Pinpoint the cell where the given text exists, returning its [X, Y] midpoint coordinate. 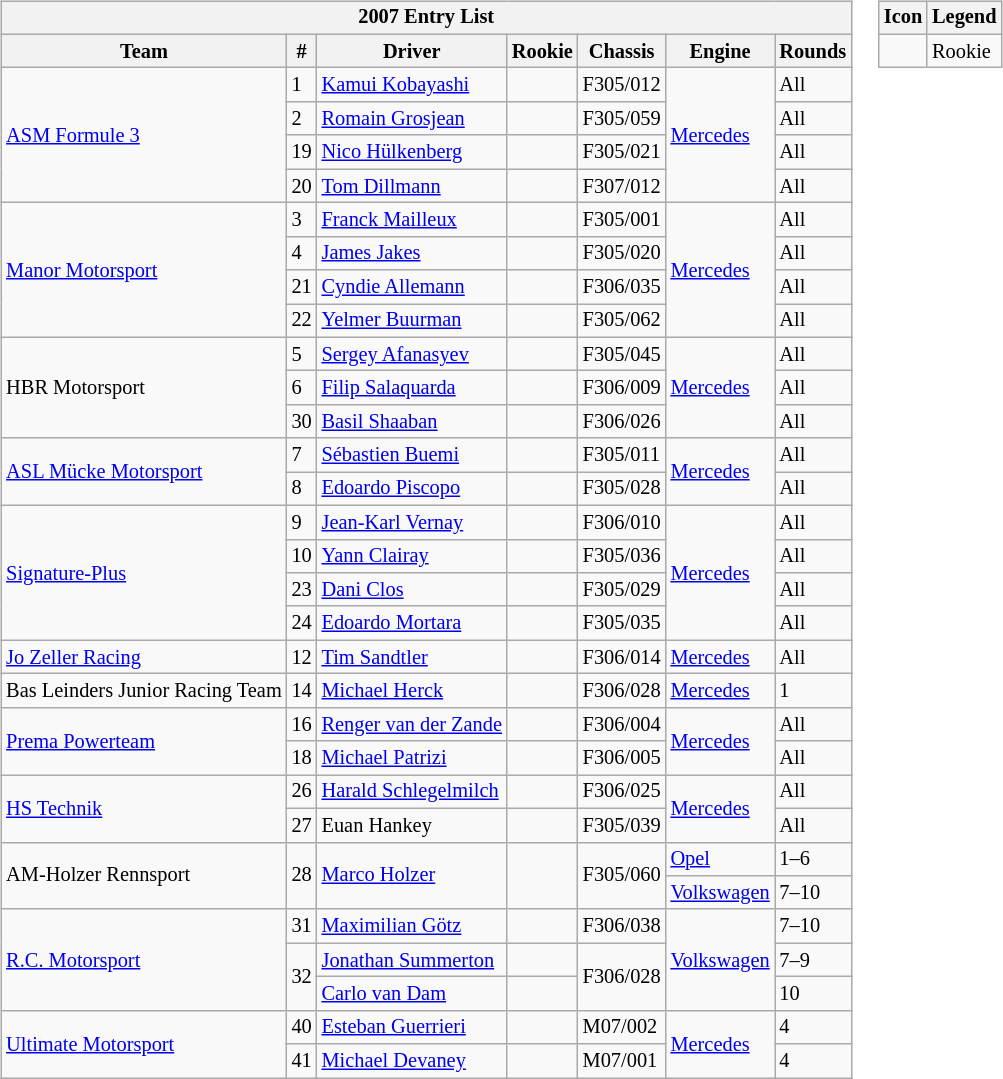
20 [302, 186]
Michael Devaney [412, 1061]
# [302, 51]
F305/036 [622, 556]
Icon [903, 18]
5 [302, 354]
Team [144, 51]
F305/060 [622, 876]
Prema Powerteam [144, 740]
F306/026 [622, 422]
3 [302, 220]
28 [302, 876]
Tim Sandtler [412, 657]
2 [302, 119]
41 [302, 1061]
Kamui Kobayashi [412, 85]
HBR Motorsport [144, 388]
9 [302, 522]
Jo Zeller Racing [144, 657]
Nico Hülkenberg [412, 152]
14 [302, 691]
40 [302, 1027]
F306/004 [622, 724]
Dani Clos [412, 590]
7–9 [814, 960]
Harald Schlegelmilch [412, 792]
Tom Dillmann [412, 186]
Yelmer Buurman [412, 321]
Legend [964, 18]
Jonathan Summerton [412, 960]
Renger van der Zande [412, 724]
AM-Holzer Rennsport [144, 876]
Franck Mailleux [412, 220]
27 [302, 825]
Maximilian Götz [412, 926]
F305/045 [622, 354]
Filip Salaquarda [412, 388]
Cyndie Allemann [412, 287]
Romain Grosjean [412, 119]
Driver [412, 51]
24 [302, 623]
Edoardo Piscopo [412, 489]
F305/011 [622, 455]
F305/039 [622, 825]
M07/001 [622, 1061]
F306/010 [622, 522]
12 [302, 657]
Sébastien Buemi [412, 455]
21 [302, 287]
31 [302, 926]
F305/020 [622, 253]
James Jakes [412, 253]
7 [302, 455]
Signature-Plus [144, 572]
2007 Entry List [426, 18]
F306/009 [622, 388]
F305/062 [622, 321]
Yann Clairay [412, 556]
ASM Formule 3 [144, 136]
Jean-Karl Vernay [412, 522]
F306/038 [622, 926]
8 [302, 489]
F305/059 [622, 119]
1–6 [814, 859]
Carlo van Dam [412, 994]
Basil Shaaban [412, 422]
Sergey Afanasyev [412, 354]
F305/021 [622, 152]
Marco Holzer [412, 876]
F307/012 [622, 186]
26 [302, 792]
Chassis [622, 51]
Opel [720, 859]
16 [302, 724]
F306/005 [622, 758]
19 [302, 152]
F305/012 [622, 85]
F305/001 [622, 220]
22 [302, 321]
F306/014 [622, 657]
6 [302, 388]
HS Technik [144, 808]
ASL Mücke Motorsport [144, 472]
F306/025 [622, 792]
Esteban Guerrieri [412, 1027]
F306/035 [622, 287]
Engine [720, 51]
Michael Patrizi [412, 758]
Michael Herck [412, 691]
Manor Motorsport [144, 270]
F305/035 [622, 623]
M07/002 [622, 1027]
23 [302, 590]
Edoardo Mortara [412, 623]
F305/029 [622, 590]
Bas Leinders Junior Racing Team [144, 691]
18 [302, 758]
30 [302, 422]
Euan Hankey [412, 825]
F305/028 [622, 489]
R.C. Motorsport [144, 960]
32 [302, 976]
Rounds [814, 51]
Ultimate Motorsport [144, 1044]
